Identify which cell holds the provided text, then report its [x, y] central coordinate. 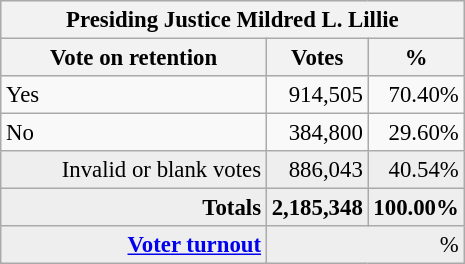
2,185,348 [317, 208]
886,043 [317, 170]
Votes [317, 58]
29.60% [416, 133]
70.40% [416, 95]
Voter turnout [134, 245]
Yes [134, 95]
No [134, 133]
40.54% [416, 170]
100.00% [416, 208]
Vote on retention [134, 58]
Invalid or blank votes [134, 170]
Presiding Justice Mildred L. Lillie [232, 20]
Totals [134, 208]
384,800 [317, 133]
914,505 [317, 95]
